Identify which cell holds the provided text, then report its [X, Y] central coordinate. 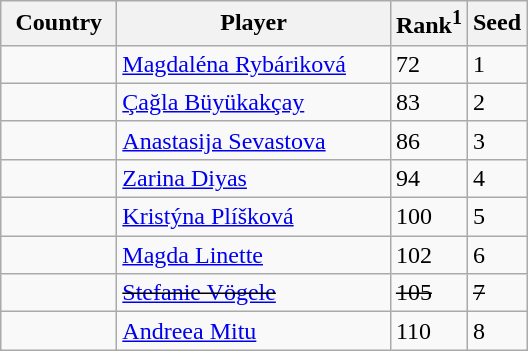
86 [428, 140]
2 [496, 102]
Magdaléna Rybáriková [254, 64]
94 [428, 178]
Kristýna Plíšková [254, 217]
Rank1 [428, 24]
Player [254, 24]
83 [428, 102]
105 [428, 293]
3 [496, 140]
Anastasija Sevastova [254, 140]
Andreea Mitu [254, 331]
102 [428, 255]
5 [496, 217]
Zarina Diyas [254, 178]
Magda Linette [254, 255]
6 [496, 255]
Seed [496, 24]
110 [428, 331]
4 [496, 178]
1 [496, 64]
72 [428, 64]
7 [496, 293]
Stefanie Vögele [254, 293]
Çağla Büyükakçay [254, 102]
Country [59, 24]
8 [496, 331]
100 [428, 217]
